Capture the cell that displays the provided text and extract its [X, Y] central coordinate. 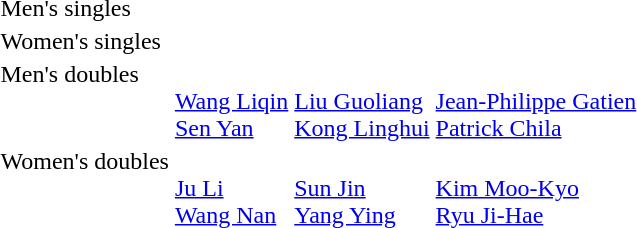
Wang LiqinSen Yan [231, 101]
Liu GuoliangKong Linghui [362, 101]
